Extract the [X, Y] coordinate from the center of the cell holding the provided text.  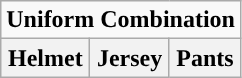
Jersey [130, 58]
Helmet [46, 58]
Pants [204, 58]
Uniform Combination [121, 20]
